Pinpoint the cell where the given text exists, returning its [X, Y] midpoint coordinate. 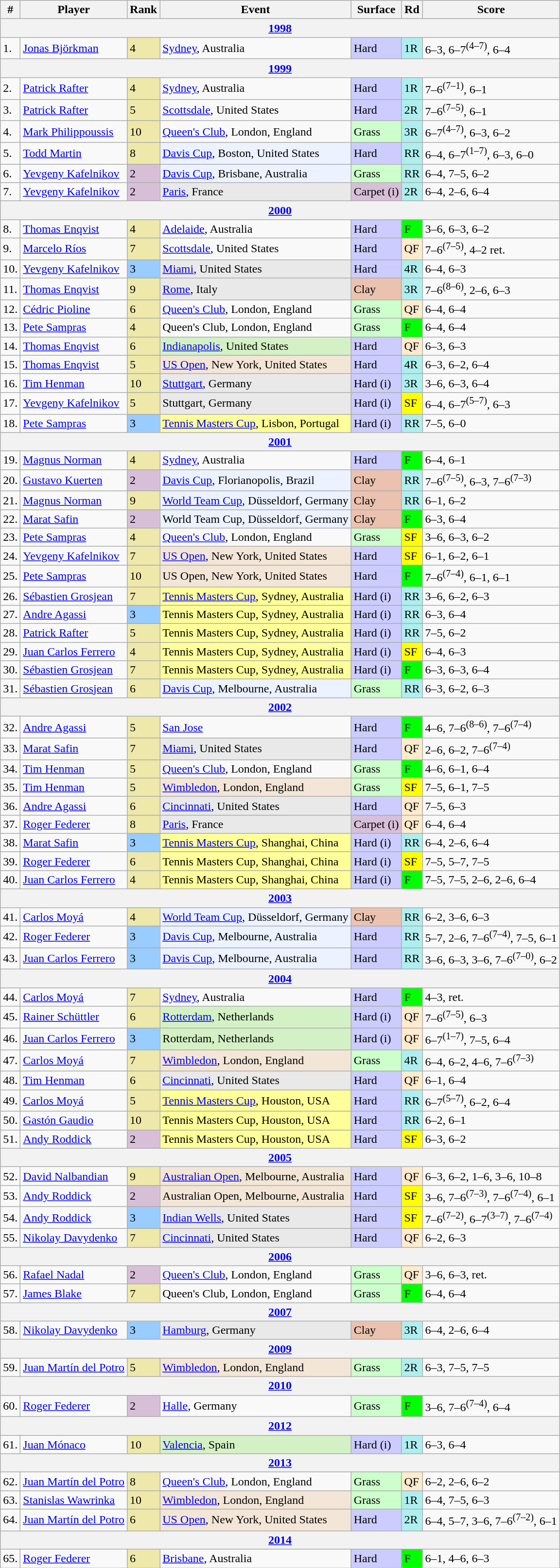
6–7(5–7), 6–2, 6–4 [491, 1101]
62. [11, 1482]
# [11, 10]
7. [11, 192]
7–6(7–2), 6–7(3–7), 7–6(7–4) [491, 1218]
43. [11, 958]
1999 [280, 68]
34. [11, 769]
9. [11, 249]
12. [11, 309]
16. [11, 383]
13. [11, 327]
42. [11, 937]
2000 [280, 210]
3–6, 6–3, ret. [491, 1275]
7–5, 5–7, 7–5 [491, 861]
Valencia, Spain [256, 1445]
6–3, 6–2, 6–4 [491, 364]
61. [11, 1445]
4–3, ret. [491, 997]
6–3, 6–2 [491, 1139]
1. [11, 49]
6–4, 6–7(1–7), 6–3, 6–0 [491, 154]
48. [11, 1081]
35. [11, 787]
50. [11, 1120]
44. [11, 997]
22. [11, 519]
3–6, 7–6(7–3), 7–6(7–4), 6–1 [491, 1196]
6–4, 5–7, 3–6, 7–6(7–2), 6–1 [491, 1520]
2006 [280, 1257]
6–4, 7–5, 6–2 [491, 173]
Tennis Masters Cup, Lisbon, Portugal [256, 423]
6–1, 6–4 [491, 1081]
33. [11, 749]
2–6, 6–2, 7–6(7–4) [491, 749]
6–1, 4–6, 6–3 [491, 1559]
5–7, 2–6, 7–6(7–4), 7–5, 6–1 [491, 937]
Event [256, 10]
7–6(7–5), 4–2 ret. [491, 249]
2010 [280, 1386]
45. [11, 1017]
3. [11, 110]
4–6, 7–6(8–6), 7–6(7–4) [491, 727]
David Nalbandian [74, 1176]
47. [11, 1060]
Jonas Björkman [74, 49]
7–5, 6–1, 7–5 [491, 787]
15. [11, 364]
11. [11, 290]
39. [11, 861]
14. [11, 346]
6–3, 6–3 [491, 346]
55. [11, 1238]
Rd [412, 10]
59. [11, 1367]
3–6, 7–6(7–4), 6–4 [491, 1406]
54. [11, 1218]
40. [11, 879]
2013 [280, 1463]
2005 [280, 1157]
7–6(7–5), 6–3, 7–6(7–3) [491, 480]
6–2, 6–1 [491, 1120]
6–7(1–7), 7–5, 6–4 [491, 1039]
2012 [280, 1426]
24. [11, 556]
6. [11, 173]
2002 [280, 707]
6–1, 6–2, 6–1 [491, 556]
Indian Wells, United States [256, 1218]
7–5, 7–5, 2–6, 2–6, 6–4 [491, 879]
Gastón Gaudio [74, 1120]
6–3, 6–2, 1–6, 3–6, 10–8 [491, 1176]
6–2, 6–3 [491, 1238]
23. [11, 537]
30. [11, 670]
49. [11, 1101]
41. [11, 917]
Juan Mónaco [74, 1445]
57. [11, 1293]
3–6, 6–2, 6–3 [491, 596]
Hamburg, Germany [256, 1330]
Brisbane, Australia [256, 1559]
2004 [280, 979]
51. [11, 1139]
6–3, 6–2, 6–3 [491, 689]
6–4, 6–2, 4–6, 7–6(7–3) [491, 1060]
7–6(7–5), 6–1 [491, 110]
46. [11, 1039]
31. [11, 689]
Cédric Pioline [74, 309]
Stanislas Wawrinka [74, 1500]
Gustavo Kuerten [74, 480]
17. [11, 403]
2. [11, 88]
6–3, 6–7(4–7), 6–4 [491, 49]
Marcelo Ríos [74, 249]
29. [11, 652]
36. [11, 806]
58. [11, 1330]
6–4, 6–7(5–7), 6–3 [491, 403]
6–4, 6–1 [491, 460]
Rome, Italy [256, 290]
7–5, 6–3 [491, 806]
Indianapolis, United States [256, 346]
San Jose [256, 727]
7–5, 6–2 [491, 633]
4. [11, 132]
8. [11, 229]
18. [11, 423]
56. [11, 1275]
2007 [280, 1312]
10. [11, 269]
Score [491, 10]
Player [74, 10]
64. [11, 1520]
38. [11, 843]
21. [11, 500]
Davis Cup, Florianopolis, Brazil [256, 480]
6–3, 7–5, 7–5 [491, 1367]
7–5, 6–0 [491, 423]
3–6, 6–3, 6–4 [491, 383]
53. [11, 1196]
7–6(7–5), 6–3 [491, 1017]
Rainer Schüttler [74, 1017]
Halle, Germany [256, 1406]
6–1, 6–2 [491, 500]
27. [11, 615]
Davis Cup, Boston, United States [256, 154]
1998 [280, 28]
5. [11, 154]
2014 [280, 1540]
52. [11, 1176]
7–6(7–4), 6–1, 6–1 [491, 576]
Rafael Nadal [74, 1275]
63. [11, 1500]
19. [11, 460]
7–6(8–6), 2–6, 6–3 [491, 290]
6–2, 3–6, 6–3 [491, 917]
Rank [144, 10]
65. [11, 1559]
Surface [376, 10]
2009 [280, 1349]
37. [11, 824]
6–2, 2–6, 6–2 [491, 1482]
Adelaide, Australia [256, 229]
25. [11, 576]
Davis Cup, Brisbane, Australia [256, 173]
7–6(7–1), 6–1 [491, 88]
32. [11, 727]
2001 [280, 442]
6–4, 7–5, 6–3 [491, 1500]
4–6, 6–1, 6–4 [491, 769]
20. [11, 480]
60. [11, 1406]
6–7(4–7), 6–3, 6–2 [491, 132]
Todd Martin [74, 154]
James Blake [74, 1293]
6–3, 6–3, 6–4 [491, 670]
28. [11, 633]
26. [11, 596]
Mark Philippoussis [74, 132]
2003 [280, 898]
3–6, 6–3, 3–6, 7–6(7–0), 6–2 [491, 958]
